Return (X, Y) of the center of cell containing provided text 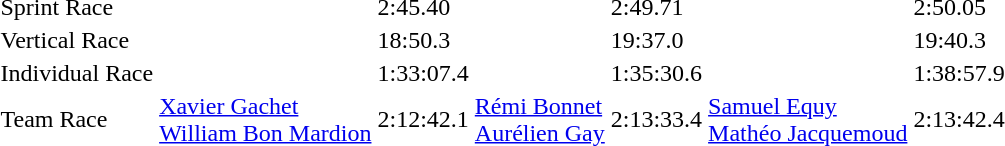
1:35:30.6 (656, 73)
19:37.0 (656, 40)
1:33:07.4 (423, 73)
18:50.3 (423, 40)
